Provide the [x, y] coordinate of the cell's center where the given text is located.  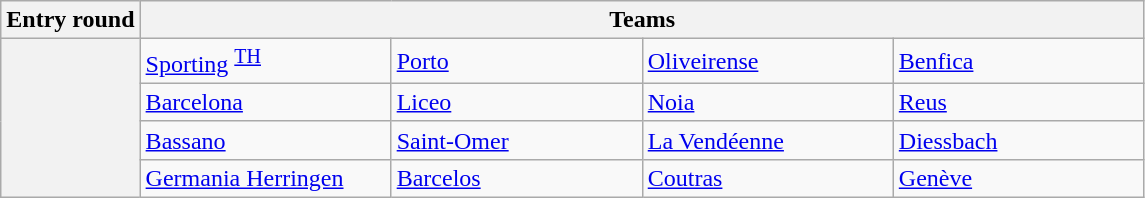
Barcelos [516, 178]
Benfica [1018, 62]
Oliveirense [768, 62]
Sporting TH [266, 62]
Diessbach [1018, 140]
Saint-Omer [516, 140]
Germania Herringen [266, 178]
Reus [1018, 102]
Noia [768, 102]
Coutras [768, 178]
Barcelona [266, 102]
La Vendéenne [768, 140]
Porto [516, 62]
Genève [1018, 178]
Bassano [266, 140]
Entry round [70, 20]
Teams [642, 20]
Liceo [516, 102]
